Output the (x, y) coordinate of the center of the cell containing the given text.  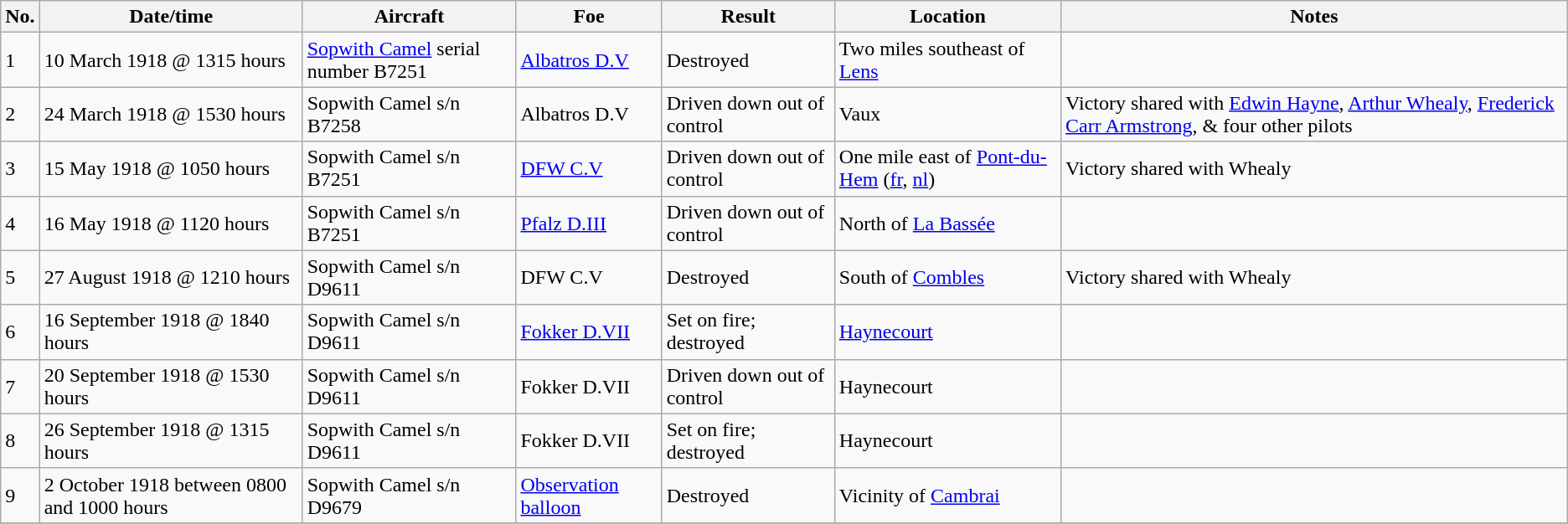
8 (20, 440)
Vaux (947, 114)
3 (20, 169)
Observation balloon (589, 496)
Aircraft (409, 17)
Date/time (171, 17)
One mile east of Pont-du-Hem (fr, nl) (947, 169)
Location (947, 17)
4 (20, 223)
Sopwith Camel s/n B7258 (409, 114)
27 August 1918 @ 1210 hours (171, 278)
7 (20, 387)
24 March 1918 @ 1530 hours (171, 114)
Two miles southeast of Lens (947, 60)
Pfalz D.III (589, 223)
Vicinity of Cambrai (947, 496)
Victory shared with Edwin Hayne, Arthur Whealy, Frederick Carr Armstrong, & four other pilots (1315, 114)
Notes (1315, 17)
Sopwith Camel serial number B7251 (409, 60)
No. (20, 17)
South of Combles (947, 278)
6 (20, 331)
2 (20, 114)
16 September 1918 @ 1840 hours (171, 331)
2 October 1918 between 0800 and 1000 hours (171, 496)
Result (748, 17)
Sopwith Camel s/n D9679 (409, 496)
North of La Bassée (947, 223)
26 September 1918 @ 1315 hours (171, 440)
5 (20, 278)
1 (20, 60)
Foe (589, 17)
16 May 1918 @ 1120 hours (171, 223)
20 September 1918 @ 1530 hours (171, 387)
10 March 1918 @ 1315 hours (171, 60)
9 (20, 496)
15 May 1918 @ 1050 hours (171, 169)
